Pinpoint the cell where the given text exists, returning its [X, Y] midpoint coordinate. 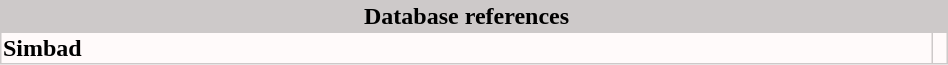
Database references [467, 17]
Simbad [467, 48]
